Detect which cell encompasses the target text, then output its (x, y) center coordinate. 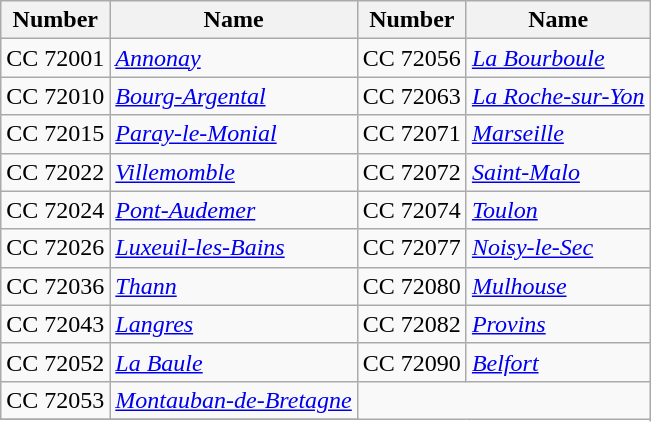
CC 72072 (412, 172)
Villemomble (234, 172)
CC 72074 (412, 210)
La Bourboule (558, 58)
La Roche-sur-Yon (558, 96)
Thann (234, 286)
Montauban-de-Bretagne (234, 400)
Belfort (558, 362)
CC 72015 (56, 134)
Luxeuil-les-Bains (234, 248)
CC 72090 (412, 362)
La Baule (234, 362)
Pont-Audemer (234, 210)
CC 72053 (56, 400)
Provins (558, 324)
Toulon (558, 210)
CC 72024 (56, 210)
Saint-Malo (558, 172)
CC 72082 (412, 324)
CC 72052 (56, 362)
CC 72036 (56, 286)
CC 72001 (56, 58)
Mulhouse (558, 286)
Langres (234, 324)
Marseille (558, 134)
CC 72010 (56, 96)
CC 72071 (412, 134)
CC 72056 (412, 58)
Noisy-le-Sec (558, 248)
CC 72080 (412, 286)
CC 72026 (56, 248)
CC 72063 (412, 96)
Paray-le-Monial (234, 134)
Annonay (234, 58)
CC 72077 (412, 248)
Bourg-Argental (234, 96)
CC 72022 (56, 172)
CC 72043 (56, 324)
